Return [X, Y] of the center of cell containing provided text 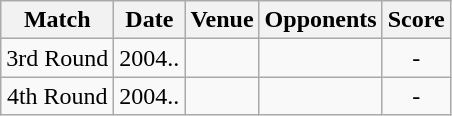
3rd Round [58, 58]
Opponents [320, 20]
Match [58, 20]
Date [150, 20]
4th Round [58, 96]
Venue [222, 20]
Score [416, 20]
